Detect which cell encompasses the target text, then output its (X, Y) center coordinate. 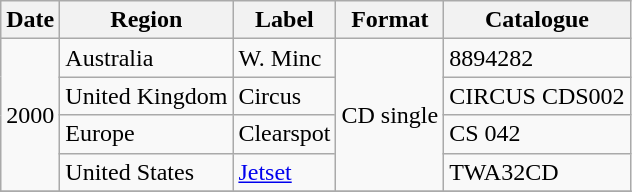
2000 (30, 115)
CS 042 (537, 134)
8894282 (537, 58)
Clearspot (284, 134)
United States (146, 172)
United Kingdom (146, 96)
Jetset (284, 172)
Date (30, 20)
W. Minc (284, 58)
Catalogue (537, 20)
CIRCUS CDS002 (537, 96)
Australia (146, 58)
Region (146, 20)
Europe (146, 134)
Circus (284, 96)
TWA32CD (537, 172)
Label (284, 20)
CD single (390, 115)
Format (390, 20)
